For the text-containing cell, return its midpoint in (X, Y) coordinate format. 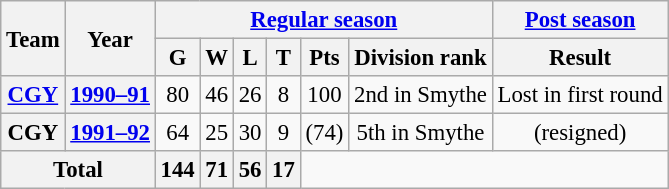
W (216, 58)
Lost in first round (580, 95)
80 (178, 95)
25 (216, 133)
Pts (324, 58)
17 (284, 170)
46 (216, 95)
L (250, 58)
Year (110, 38)
(resigned) (580, 133)
71 (216, 170)
5th in Smythe (421, 133)
Result (580, 58)
(74) (324, 133)
2nd in Smythe (421, 95)
56 (250, 170)
Division rank (421, 58)
1990–91 (110, 95)
9 (284, 133)
26 (250, 95)
Regular season (324, 20)
64 (178, 133)
G (178, 58)
8 (284, 95)
144 (178, 170)
Team (33, 38)
Total (78, 170)
T (284, 58)
Post season (580, 20)
30 (250, 133)
100 (324, 95)
1991–92 (110, 133)
